Detect which cell encompasses the target text, then output its [X, Y] center coordinate. 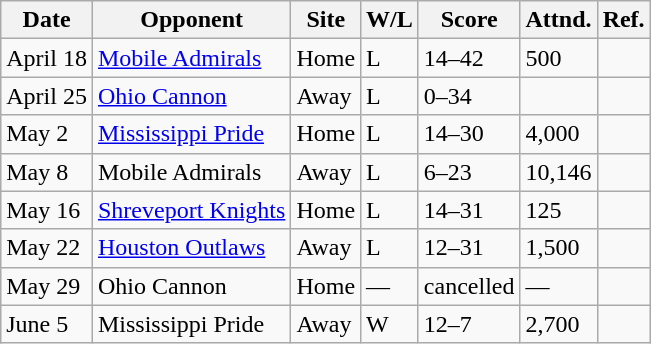
Score [469, 20]
14–30 [469, 134]
12–31 [469, 248]
Houston Outlaws [191, 248]
Date [47, 20]
125 [558, 210]
May 8 [47, 172]
1,500 [558, 248]
April 18 [47, 58]
May 29 [47, 286]
W [390, 324]
Site [326, 20]
June 5 [47, 324]
12–7 [469, 324]
April 25 [47, 96]
Attnd. [558, 20]
May 2 [47, 134]
0–34 [469, 96]
10,146 [558, 172]
14–31 [469, 210]
May 16 [47, 210]
500 [558, 58]
cancelled [469, 286]
W/L [390, 20]
May 22 [47, 248]
2,700 [558, 324]
6–23 [469, 172]
Opponent [191, 20]
14–42 [469, 58]
4,000 [558, 134]
Shreveport Knights [191, 210]
Ref. [624, 20]
